Determine the (X, Y) coordinate at the center of the cell enclosing the given text.  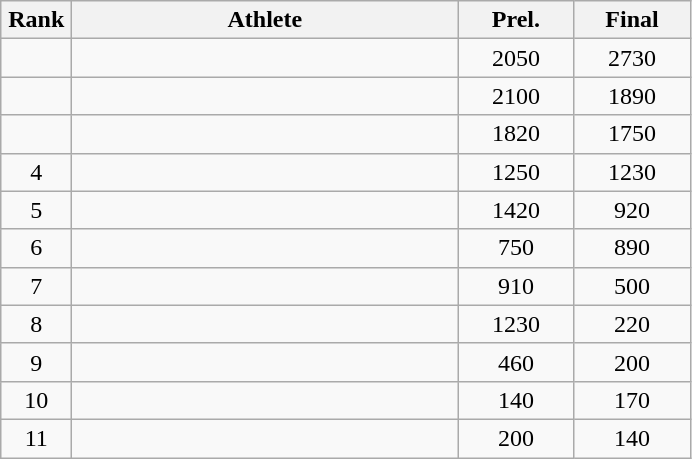
170 (632, 400)
5 (36, 210)
1250 (516, 172)
8 (36, 324)
220 (632, 324)
10 (36, 400)
4 (36, 172)
Prel. (516, 20)
2100 (516, 96)
9 (36, 362)
2050 (516, 58)
7 (36, 286)
460 (516, 362)
910 (516, 286)
1420 (516, 210)
1890 (632, 96)
920 (632, 210)
11 (36, 438)
Athlete (265, 20)
1820 (516, 134)
750 (516, 248)
6 (36, 248)
Rank (36, 20)
2730 (632, 58)
Final (632, 20)
500 (632, 286)
890 (632, 248)
1750 (632, 134)
